Detect which cell encompasses the target text, then output its (x, y) center coordinate. 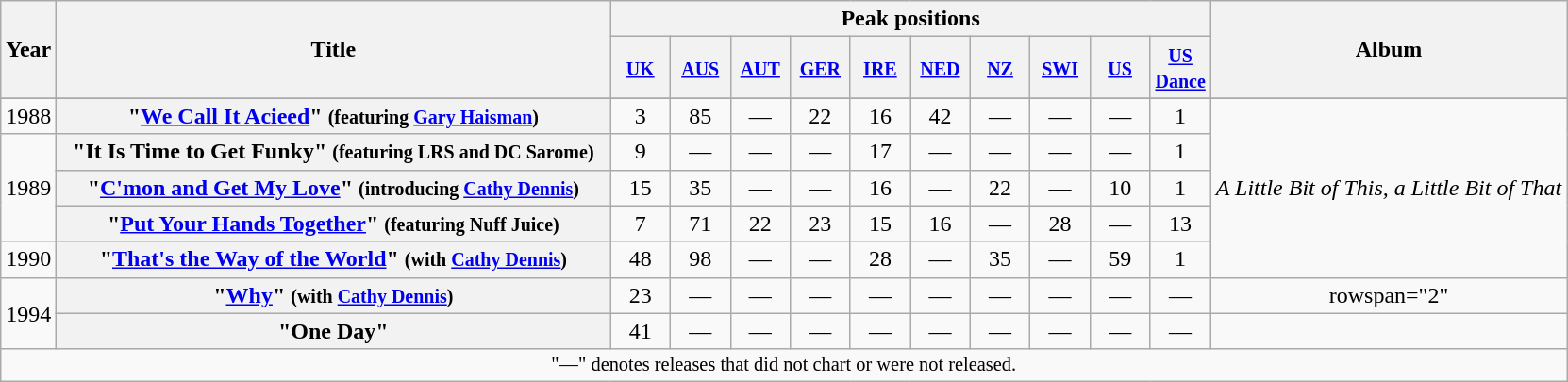
10 (1120, 188)
1990 (28, 259)
7 (641, 224)
AUS (700, 68)
1994 (28, 313)
rowspan="2" (1389, 295)
9 (641, 152)
"C'mon and Get My Love" (introducing Cathy Dennis) (334, 188)
SWI (1060, 68)
3 (641, 116)
Title (334, 49)
98 (700, 259)
"It Is Time to Get Funky" (featuring LRS and DC Sarome) (334, 152)
A Little Bit of This, a Little Bit of That (1389, 188)
"—" denotes releases that did not chart or were not released. (784, 365)
48 (641, 259)
"Put Your Hands Together" (featuring Nuff Juice) (334, 224)
IRE (880, 68)
US Dance (1180, 68)
GER (821, 68)
UK (641, 68)
71 (700, 224)
Year (28, 49)
US (1120, 68)
59 (1120, 259)
13 (1180, 224)
1988 (28, 116)
85 (700, 116)
1989 (28, 188)
Peak positions (910, 19)
NED (941, 68)
"That's the Way of the World" (with Cathy Dennis) (334, 259)
"We Call It Acieed" (featuring Gary Haisman) (334, 116)
42 (941, 116)
AUT (760, 68)
17 (880, 152)
Album (1389, 49)
"Why" (with Cathy Dennis) (334, 295)
"One Day" (334, 331)
NZ (1000, 68)
41 (641, 331)
